For the text-containing cell, return its midpoint in (X, Y) coordinate format. 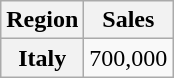
Sales (128, 20)
Italy (42, 58)
Region (42, 20)
700,000 (128, 58)
